Extract the (x, y) coordinate from the center of the cell holding the provided text.  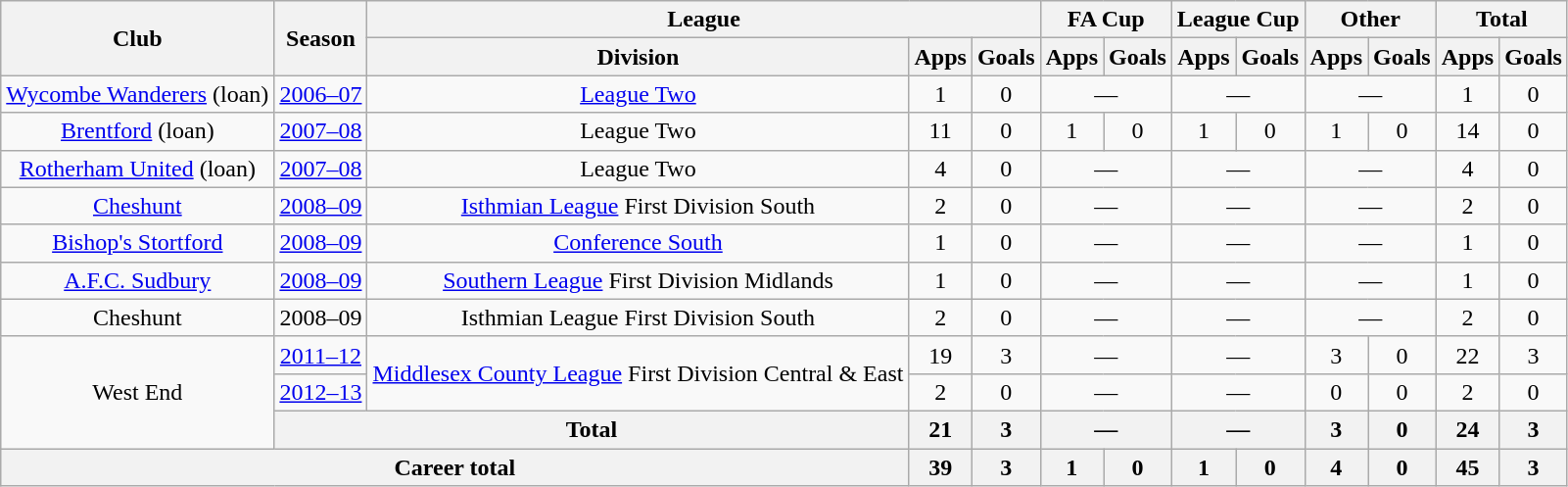
39 (940, 467)
Brentford (loan) (137, 131)
22 (1467, 355)
2011–12 (321, 355)
2012–13 (321, 392)
21 (940, 429)
Middlesex County League First Division Central & East (639, 373)
14 (1467, 131)
19 (940, 355)
West End (137, 392)
League (703, 20)
Division (639, 57)
League Cup (1238, 20)
Club (137, 38)
Season (321, 38)
Other (1370, 20)
Southern League First Division Midlands (639, 280)
Rotherham United (loan) (137, 169)
A.F.C. Sudbury (137, 280)
Career total (454, 467)
24 (1467, 429)
2006–07 (321, 94)
11 (940, 131)
45 (1467, 467)
Wycombe Wanderers (loan) (137, 94)
FA Cup (1106, 20)
Conference South (639, 243)
Bishop's Stortford (137, 243)
